Output the [x, y] coordinate of the center of the cell containing the given text.  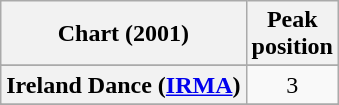
Chart (2001) [124, 34]
Ireland Dance (IRMA) [124, 85]
3 [292, 85]
Peakposition [292, 34]
